Scan for the cell matching the given text and deliver its [X, Y] coordinate at center. 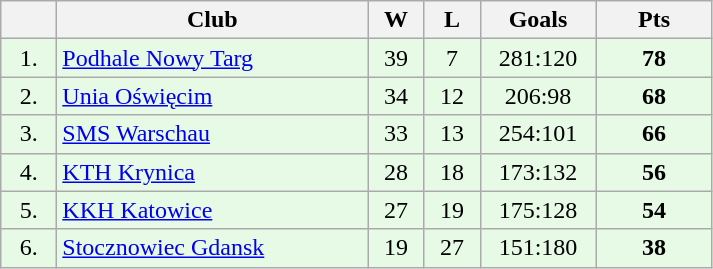
Club [212, 20]
28 [396, 172]
254:101 [538, 134]
39 [396, 58]
7 [452, 58]
206:98 [538, 96]
SMS Warschau [212, 134]
KTH Krynica [212, 172]
Podhale Nowy Targ [212, 58]
Goals [538, 20]
34 [396, 96]
6. [29, 248]
5. [29, 210]
66 [654, 134]
38 [654, 248]
175:128 [538, 210]
68 [654, 96]
1. [29, 58]
78 [654, 58]
Unia Oświęcim [212, 96]
Pts [654, 20]
281:120 [538, 58]
33 [396, 134]
KKH Katowice [212, 210]
W [396, 20]
Stocznowiec Gdansk [212, 248]
151:180 [538, 248]
L [452, 20]
13 [452, 134]
4. [29, 172]
56 [654, 172]
12 [452, 96]
3. [29, 134]
173:132 [538, 172]
18 [452, 172]
54 [654, 210]
2. [29, 96]
